Pinpoint the cell where the given text exists, returning its (X, Y) midpoint coordinate. 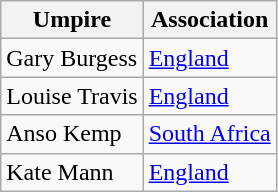
Umpire (72, 20)
Gary Burgess (72, 58)
Louise Travis (72, 96)
Kate Mann (72, 172)
South Africa (210, 134)
Association (210, 20)
Anso Kemp (72, 134)
